Output the (X, Y) coordinate of the center of the cell containing the given text.  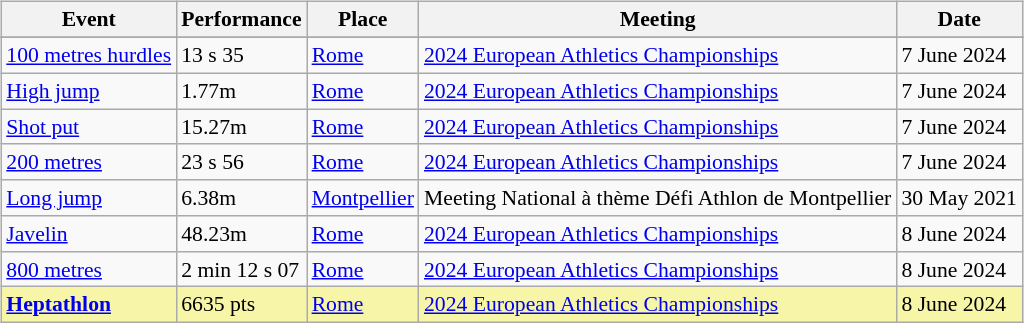
15.27m (241, 127)
30 May 2021 (959, 198)
1.77m (241, 91)
High jump (88, 91)
2 min 12 s 07 (241, 269)
Javelin (88, 234)
100 metres hurdles (88, 56)
200 metres (88, 162)
Place (363, 20)
6635 pts (241, 305)
Long jump (88, 198)
6.38m (241, 198)
800 metres (88, 269)
Event (88, 20)
Heptathlon (88, 305)
Meeting (658, 20)
13 s 35 (241, 56)
23 s 56 (241, 162)
Meeting National à thème Défi Athlon de Montpellier (658, 198)
Date (959, 20)
Shot put (88, 127)
Montpellier (363, 198)
Performance (241, 20)
48.23m (241, 234)
